Return [x, y] of the center of cell containing provided text 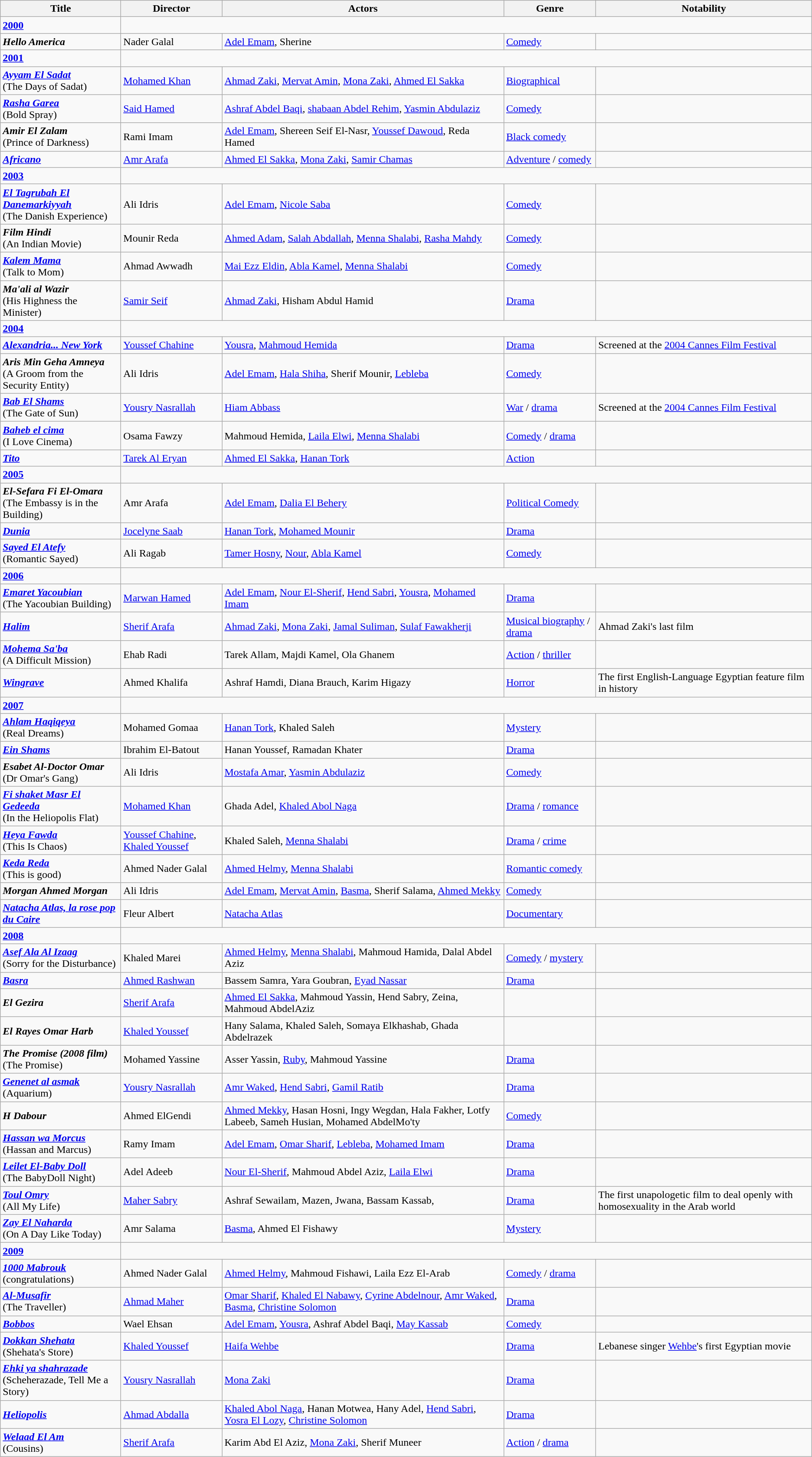
Hanan Tork, Mohamed Mounir [363, 531]
Hiam Abbass [363, 408]
Adel Emam, Sherine [363, 42]
Mohamed Gomaa [172, 728]
Mostafa Amar, Yasmin Abdulaziz [363, 772]
Ahmad Abdalla [172, 1414]
Aris Min Geha Amneya(A Groom from the Security Entity) [61, 373]
Ahmed El Sakka, Hanan Tork [363, 458]
Ahmed Rashwan [172, 980]
Nader Galal [172, 42]
Ahlam Haqiqeya(Real Dreams) [61, 728]
Documentary [550, 913]
Drama / romance [550, 806]
Heliopolis [61, 1414]
Tito [61, 458]
Rami Imam [172, 137]
Adel Emam, Yousra, Ashraf Abdel Baqi, May Kassab [363, 1324]
Mahmoud Hemida, Laila Elwi, Menna Shalabi [363, 435]
Natacha Atlas [363, 913]
Ahmed Khalifa [172, 683]
Ahmad Awwadh [172, 266]
Samir Seif [172, 300]
Ahmad Zaki, Mona Zaki, Jamal Suliman, Sulaf Fawakherji [363, 626]
Ayyam El Sadat(The Days of Sadat) [61, 81]
Ehki ya shahrazade(Scheherazade, Tell Me a Story) [61, 1380]
Ahmad Zaki, Mervat Amin, Mona Zaki, Ahmed El Sakka [363, 81]
Toul Omry(All My Life) [61, 1201]
Alexandria... New York [61, 345]
Youssef Chahine [172, 345]
Tarek Allam, Majdi Kamel, Ola Ghanem [363, 654]
Emaret Yacoubian(The Yacoubian Building) [61, 598]
Bassem Samra, Yara Goubran, Eyad Nassar [363, 980]
Al-Musafir(The Traveller) [61, 1301]
Natacha Atlas, la rose pop du Caire [61, 913]
Maher Sabry [172, 1201]
Title [61, 9]
El Rayes Omar Harb [61, 1031]
Asser Yassin, Ruby, Mahmoud Yassine [363, 1059]
Youssef Chahine, Khaled Youssef [172, 841]
War / drama [550, 408]
Actors [363, 9]
Mounir Reda [172, 238]
El Gezira [61, 1003]
Ahmad Zaki, Hisham Abdul Hamid [363, 300]
Genre [550, 9]
Adel Emam, Dalia El Behery [363, 503]
Khaled Marei [172, 958]
Ma'ali al Wazir(His Highness the Minister) [61, 300]
Halim [61, 626]
2006 [61, 576]
Mohamed Yassine [172, 1059]
Rasha Garea(Bold Spray) [61, 108]
Ghada Adel, Khaled Abol Naga [363, 806]
Adventure / comedy [550, 159]
Mai Ezz Eldin, Abla Kamel, Menna Shalabi [363, 266]
Welaad El Am(Cousins) [61, 1443]
El Tagrubah El Danemarkiyyah(The Danish Experience) [61, 204]
Nour El-Sherif, Mahmoud Abdel Aziz, Laila Elwi [363, 1172]
Adel Adeeb [172, 1172]
Adel Emam, Nour El-Sherif, Hend Sabri, Yousra, Mohamed Imam [363, 598]
Leilet El-Baby Doll(The BabyDoll Night) [61, 1172]
Mohema Sa'ba(A Difficult Mission) [61, 654]
Marwan Hamed [172, 598]
Kalem Mama (Talk to Mom) [61, 266]
Mona Zaki [363, 1380]
Hanan Youssef, Ramadan Khater [363, 750]
Ahmed Helmy, Menna Shalabi [363, 868]
Musical biography / drama [550, 626]
Dunia [61, 531]
2003 [61, 176]
Ashraf Hamdi, Diana Brauch, Karim Higazy [363, 683]
Amr Waked, Hend Sabri, Gamil Ratib [363, 1087]
Drama / crime [550, 841]
2001 [61, 58]
Adel Emam, Nicole Saba [363, 204]
Heya Fawda(This Is Chaos) [61, 841]
Said Hamed [172, 108]
Tarek Al Eryan [172, 458]
Ahmed Adam, Salah Abdallah, Menna Shalabi, Rasha Mahdy [363, 238]
Ali Ragab [172, 553]
Ahmed El Sakka, Mona Zaki, Samir Chamas [363, 159]
2007 [61, 705]
Ahmed Mekky, Hasan Hosni, Ingy Wegdan, Hala Fakher, Lotfy Labeeb, Sameh Husian, Mohamed AbdelMo'ty [363, 1116]
2008 [61, 936]
Ahmad Maher [172, 1301]
Adel Emam, Shereen Seif El-Nasr, Youssef Dawoud, Reda Hamed [363, 137]
Africano [61, 159]
Zay El Naharda(On A Day Like Today) [61, 1228]
Keda Reda(This is good) [61, 868]
Comedy / mystery [550, 958]
Esabet Al-Doctor Omar(Dr Omar's Gang) [61, 772]
The first English-Language Egyptian feature film in history [704, 683]
The Promise (2008 film)(The Promise) [61, 1059]
Omar Sharif, Khaled El Nabawy, Cyrine Abdelnour, Amr Waked, Basma, Christine Solomon [363, 1301]
H Dabour [61, 1116]
Ashraf Abdel Baqi, shabaan Abdel Rehim, Yasmin Abdulaziz [363, 108]
Basma, Ahmed El Fishawy [363, 1228]
Fi shaket Masr El Gedeeda(In the Heliopolis Flat) [61, 806]
2009 [61, 1251]
Fleur Albert [172, 913]
Sayed El Atefy(Romantic Sayed) [61, 553]
Adel Emam, Hala Shiha, Sherif Mounir, Lebleba [363, 373]
Film Hindi(An Indian Movie) [61, 238]
Ein Shams [61, 750]
Baheb el cima (I Love Cinema) [61, 435]
1000 Mabrouk(congratulations) [61, 1274]
Action / thriller [550, 654]
Hany Salama, Khaled Saleh, Somaya Elkhashab, Ghada Abdelrazek [363, 1031]
Ibrahim El-Batout [172, 750]
Hassan wa Morcus(Hassan and Marcus) [61, 1144]
Black comedy [550, 137]
Bobbos [61, 1324]
Asef Ala Al Izaag(Sorry for the Disturbance) [61, 958]
Adel Emam, Omar Sharif, Lebleba, Mohamed Imam [363, 1144]
Amr Salama [172, 1228]
Adel Emam, Mervat Amin, Basma, Sherif Salama, Ahmed Mekky [363, 891]
Ahmed Helmy, Mahmoud Fishawi, Laila Ezz El-Arab [363, 1274]
Tamer Hosny, Nour, Abla Kamel [363, 553]
Basra [61, 980]
Genenet al asmak(Aquarium) [61, 1087]
Romantic comedy [550, 868]
Wingrave [61, 683]
Khaled Abol Naga, Hanan Motwea, Hany Adel, Hend Sabri, Yosra El Lozy, Christine Solomon [363, 1414]
Action [550, 458]
Yousra, Mahmoud Hemida [363, 345]
Wael Ehsan [172, 1324]
Osama Fawzy [172, 435]
Hello America [61, 42]
Jocelyne Saab [172, 531]
Biographical [550, 81]
Horror [550, 683]
Ahmad Zaki's last film [704, 626]
Ahmed Helmy, Menna Shalabi, Mahmoud Hamida, Dalal Abdel Aziz [363, 958]
2000 [61, 25]
Director [172, 9]
Khaled Saleh, Menna Shalabi [363, 841]
2004 [61, 329]
Dokkan Shehata(Shehata's Store) [61, 1346]
Bab El Shams(The Gate of Sun) [61, 408]
Ehab Radi [172, 654]
2005 [61, 475]
Ahmed El Sakka, Mahmoud Yassin, Hend Sabry, Zeina, Mahmoud AbdelAziz [363, 1003]
Amir El Zalam(Prince of Darkness) [61, 137]
El-Sefara Fi El-Omara(The Embassy is in the Building) [61, 503]
Political Comedy [550, 503]
Notability [704, 9]
The first unapologetic film to deal openly with homosexuality in the Arab world [704, 1201]
Ashraf Sewailam, Mazen, Jwana, Bassam Kassab, [363, 1201]
Ahmed ElGendi [172, 1116]
Lebanese singer Wehbe's first Egyptian movie [704, 1346]
Haifa Wehbe [363, 1346]
Ramy Imam [172, 1144]
Hanan Tork, Khaled Saleh [363, 728]
Action / drama [550, 1443]
Morgan Ahmed Morgan [61, 891]
Karim Abd El Aziz, Mona Zaki, Sherif Muneer [363, 1443]
